Locate the cell with the specified text and output its [X, Y] center coordinate. 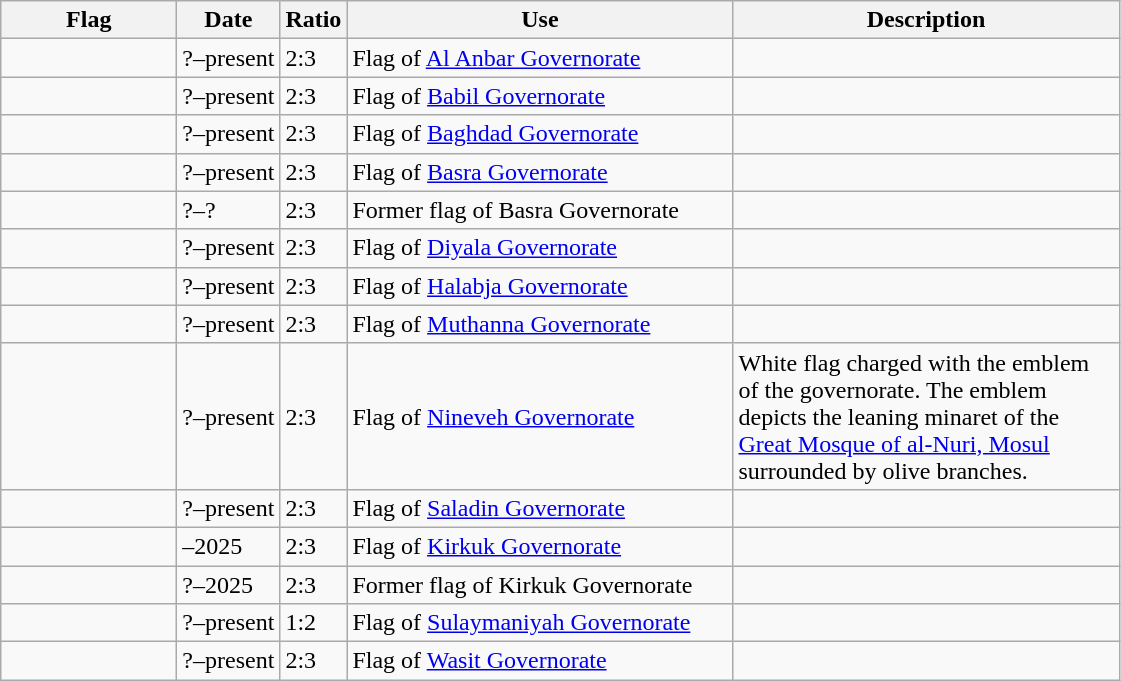
Flag of Nineveh Governorate [540, 416]
Flag of Al Anbar Governorate [540, 58]
Flag of Wasit Governorate [540, 661]
Flag [89, 20]
Flag of Baghdad Governorate [540, 134]
Flag of Saladin Governorate [540, 508]
Flag of Basra Governorate [540, 172]
1:2 [314, 623]
?–? [228, 210]
Use [540, 20]
–2025 [228, 546]
Flag of Diyala Governorate [540, 248]
Flag of Muthanna Governorate [540, 324]
?–2025 [228, 585]
Flag of Babil Governorate [540, 96]
Flag of Halabja Governorate [540, 286]
Description [926, 20]
Date [228, 20]
Flag of Sulaymaniyah Governorate [540, 623]
Ratio [314, 20]
Former flag of Kirkuk Governorate [540, 585]
Former flag of Basra Governorate [540, 210]
Flag of Kirkuk Governorate [540, 546]
